Search for the cell housing the specified text and yield its [X, Y] center coordinate. 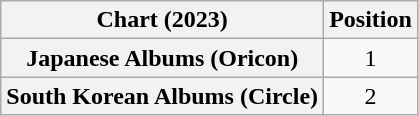
South Korean Albums (Circle) [162, 96]
Position [371, 20]
1 [371, 58]
2 [371, 96]
Japanese Albums (Oricon) [162, 58]
Chart (2023) [162, 20]
